Output the [X, Y] coordinate of the center of the cell containing the given text.  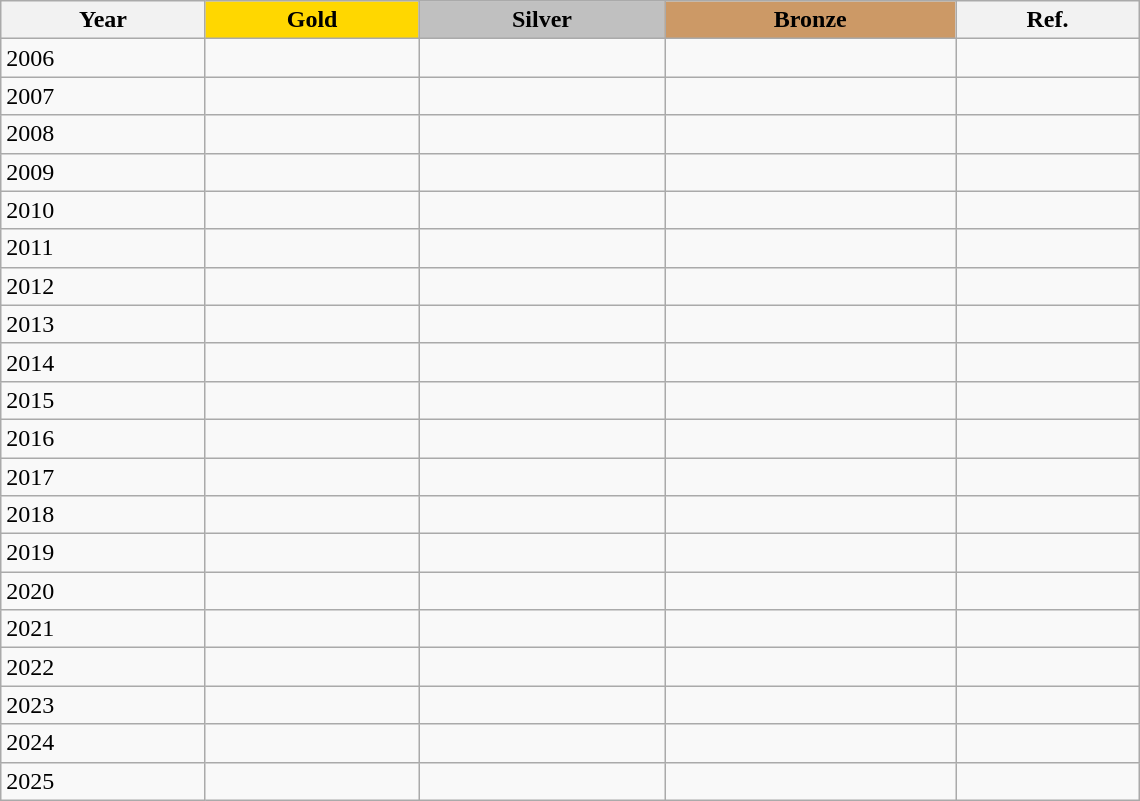
2019 [103, 553]
2016 [103, 438]
2015 [103, 400]
2007 [103, 96]
2008 [103, 134]
2025 [103, 781]
2010 [103, 210]
Silver [542, 20]
2021 [103, 629]
2023 [103, 705]
Gold [312, 20]
2012 [103, 286]
2022 [103, 667]
Year [103, 20]
2011 [103, 248]
2006 [103, 58]
2024 [103, 743]
Ref. [1048, 20]
2014 [103, 362]
Bronze [810, 20]
2018 [103, 515]
2020 [103, 591]
2017 [103, 477]
2009 [103, 172]
2013 [103, 324]
